Search for the cell housing the specified text and yield its (x, y) center coordinate. 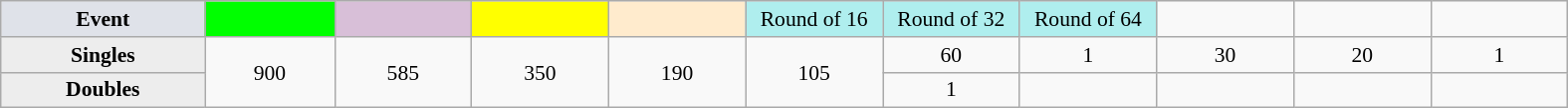
30 (1226, 55)
350 (541, 72)
Round of 64 (1088, 19)
60 (951, 55)
Singles (104, 55)
Doubles (104, 90)
190 (677, 72)
900 (270, 72)
105 (814, 72)
585 (403, 72)
Round of 32 (951, 19)
20 (1362, 55)
Event (104, 19)
Round of 16 (814, 19)
